From the cell containing the given text, extract its center point as [X, Y] coordinate. 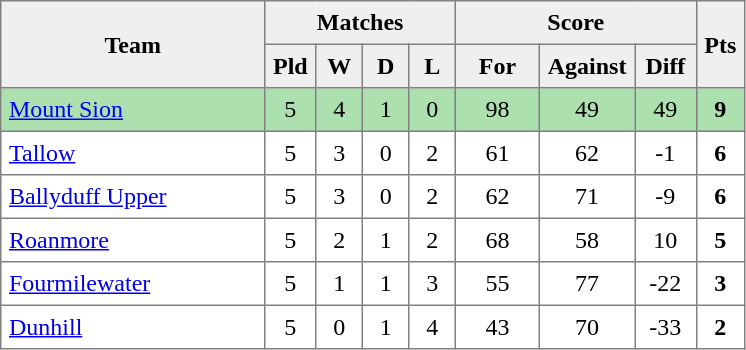
Team [133, 44]
-33 [666, 327]
61 [497, 153]
71 [586, 197]
Ballyduff Upper [133, 197]
Pld [290, 66]
98 [497, 110]
Mount Sion [133, 110]
-9 [666, 197]
Against [586, 66]
70 [586, 327]
Fourmilewater [133, 284]
55 [497, 284]
43 [497, 327]
Pts [720, 44]
77 [586, 284]
W [339, 66]
9 [720, 110]
Matches [360, 23]
10 [666, 240]
68 [497, 240]
For [497, 66]
-22 [666, 284]
D [385, 66]
Roanmore [133, 240]
Tallow [133, 153]
58 [586, 240]
Diff [666, 66]
Dunhill [133, 327]
Score [576, 23]
-1 [666, 153]
L [432, 66]
